Scan for the cell matching the given text and deliver its (x, y) coordinate at center. 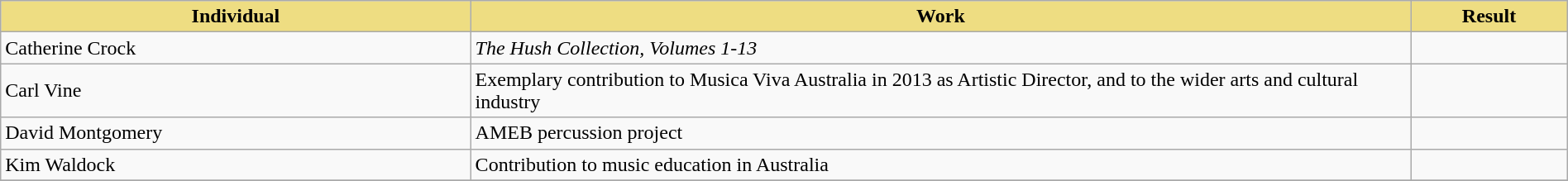
Contribution to music education in Australia (941, 164)
Kim Waldock (236, 164)
Catherine Crock (236, 48)
Result (1489, 17)
Carl Vine (236, 91)
AMEB percussion project (941, 133)
Work (941, 17)
Exemplary contribution to Musica Viva Australia in 2013 as Artistic Director, and to the wider arts and cultural industry (941, 91)
Individual (236, 17)
David Montgomery (236, 133)
The Hush Collection, Volumes 1-13 (941, 48)
